Pinpoint the cell where the given text exists, returning its (X, Y) midpoint coordinate. 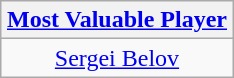
Sergei Belov (116, 58)
Most Valuable Player (116, 20)
